Output the (X, Y) coordinate of the center of the cell containing the given text.  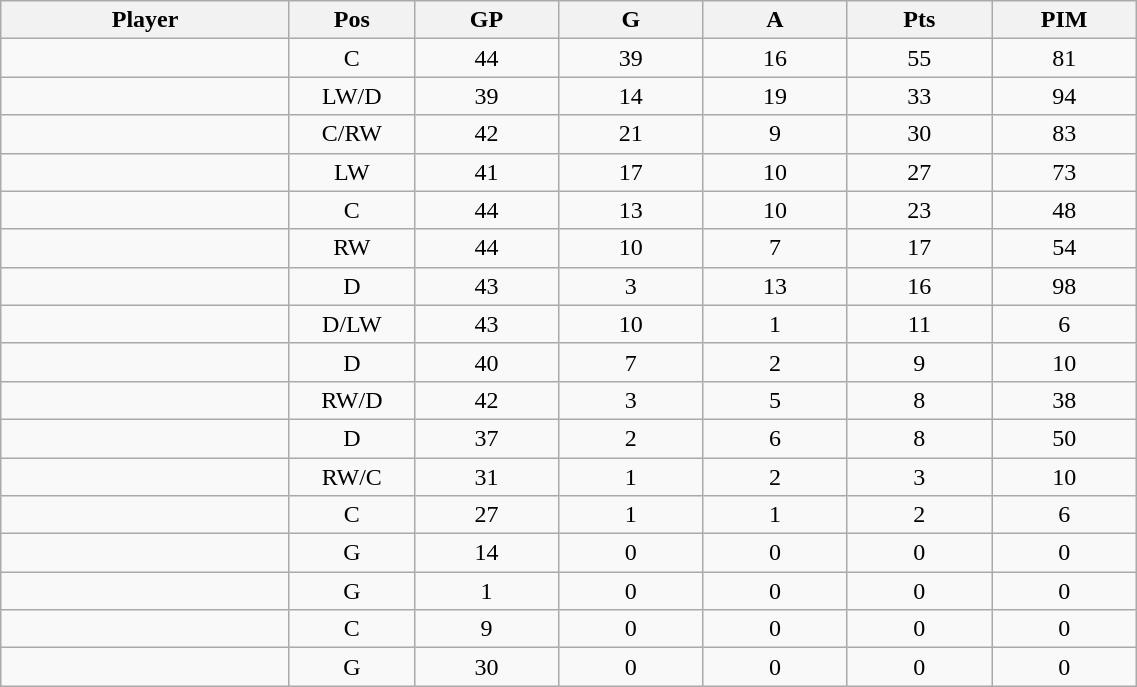
83 (1064, 134)
54 (1064, 248)
Pts (919, 20)
D/LW (352, 324)
Pos (352, 20)
PIM (1064, 20)
40 (486, 362)
50 (1064, 438)
LW (352, 172)
Player (146, 20)
48 (1064, 210)
RW/C (352, 477)
19 (775, 96)
5 (775, 400)
33 (919, 96)
GP (486, 20)
37 (486, 438)
98 (1064, 286)
38 (1064, 400)
73 (1064, 172)
94 (1064, 96)
A (775, 20)
21 (631, 134)
LW/D (352, 96)
C/RW (352, 134)
23 (919, 210)
55 (919, 58)
31 (486, 477)
RW/D (352, 400)
81 (1064, 58)
RW (352, 248)
11 (919, 324)
41 (486, 172)
